Return (X, Y) of the center of cell containing provided text 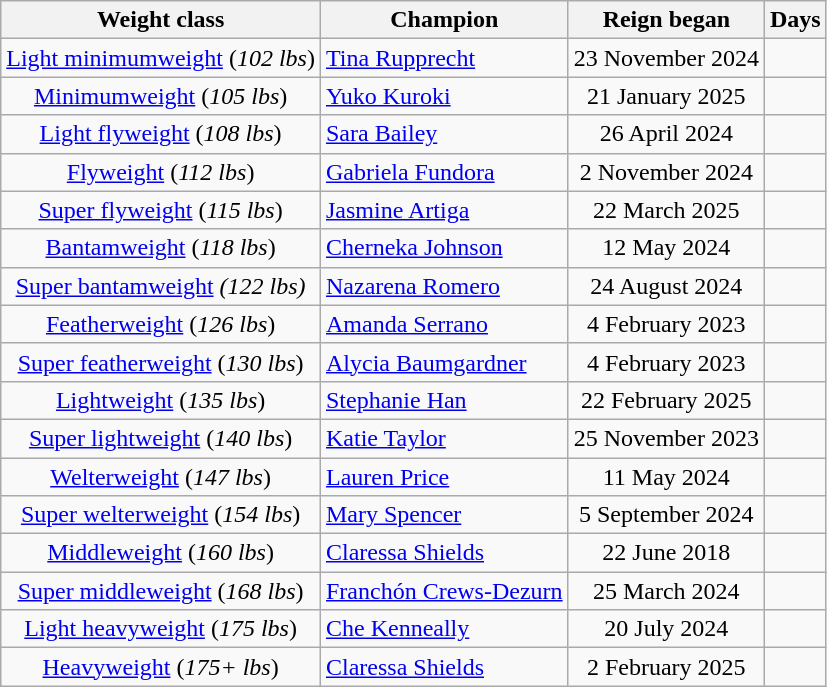
23 November 2024 (666, 58)
Flyweight (112 lbs) (161, 172)
26 April 2024 (666, 134)
Mary Spencer (444, 515)
Light minimumweight (102 lbs) (161, 58)
11 May 2024 (666, 477)
Middleweight (160 lbs) (161, 553)
Super lightweight (140 lbs) (161, 438)
2 February 2025 (666, 667)
Welterweight (147 lbs) (161, 477)
Franchón Crews-Dezurn (444, 591)
Champion (444, 20)
25 March 2024 (666, 591)
21 January 2025 (666, 96)
Heavyweight (175+ lbs) (161, 667)
Jasmine Artiga (444, 210)
Super bantamweight (122 lbs) (161, 286)
Super featherweight (130 lbs) (161, 362)
Featherweight (126 lbs) (161, 324)
20 July 2024 (666, 629)
Cherneka Johnson (444, 248)
Che Kenneally (444, 629)
Stephanie Han (444, 400)
Nazarena Romero (444, 286)
Super welterweight (154 lbs) (161, 515)
5 September 2024 (666, 515)
Amanda Serrano (444, 324)
Sara Bailey (444, 134)
24 August 2024 (666, 286)
Light flyweight (108 lbs) (161, 134)
2 November 2024 (666, 172)
Lightweight (135 lbs) (161, 400)
Minimumweight (105 lbs) (161, 96)
Yuko Kuroki (444, 96)
Katie Taylor (444, 438)
12 May 2024 (666, 248)
22 March 2025 (666, 210)
Bantamweight (118 lbs) (161, 248)
Reign began (666, 20)
Super middleweight (168 lbs) (161, 591)
Days (795, 20)
Weight class (161, 20)
22 June 2018 (666, 553)
Lauren Price (444, 477)
Tina Rupprecht (444, 58)
25 November 2023 (666, 438)
Alycia Baumgardner (444, 362)
Light heavyweight (175 lbs) (161, 629)
Gabriela Fundora (444, 172)
Super flyweight (115 lbs) (161, 210)
22 February 2025 (666, 400)
